Pinpoint the cell where the given text exists, returning its [X, Y] midpoint coordinate. 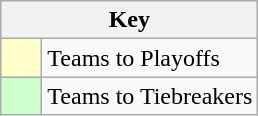
Teams to Playoffs [150, 58]
Teams to Tiebreakers [150, 96]
Key [130, 20]
